Locate the cell with the specified text and output its (X, Y) center coordinate. 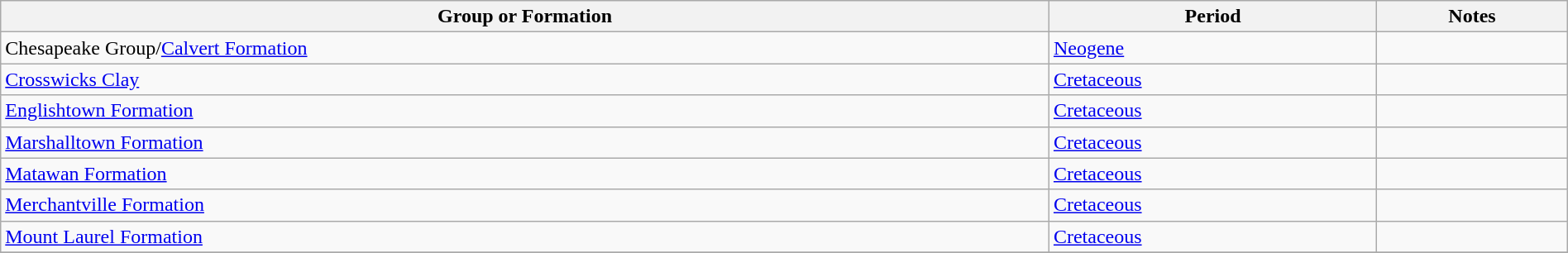
Group or Formation (525, 17)
Mount Laurel Formation (525, 236)
Neogene (1212, 48)
Period (1212, 17)
Notes (1472, 17)
Chesapeake Group/Calvert Formation (525, 48)
Crosswicks Clay (525, 79)
Matawan Formation (525, 174)
Englishtown Formation (525, 111)
Merchantville Formation (525, 205)
Marshalltown Formation (525, 142)
